Extract the [x, y] coordinate from the center of the cell holding the provided text.  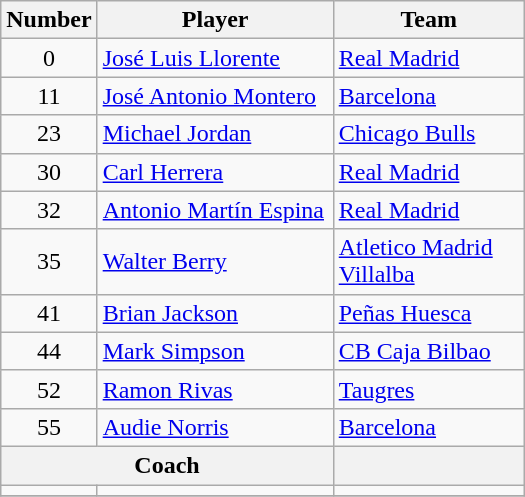
Audie Norris [215, 427]
Taugres [428, 389]
Atletico Madrid Villalba [428, 262]
José Luis Llorente [215, 58]
Michael Jordan [215, 134]
0 [49, 58]
Brian Jackson [215, 313]
Chicago Bulls [428, 134]
55 [49, 427]
Player [215, 20]
35 [49, 262]
11 [49, 96]
52 [49, 389]
Number [49, 20]
Walter Berry [215, 262]
Carl Herrera [215, 172]
Peñas Huesca [428, 313]
32 [49, 210]
Antonio Martín Espina [215, 210]
Mark Simpson [215, 351]
Team [428, 20]
José Antonio Montero [215, 96]
CB Caja Bilbao [428, 351]
44 [49, 351]
41 [49, 313]
Coach [167, 465]
Ramon Rivas [215, 389]
30 [49, 172]
23 [49, 134]
